From the cell containing the given text, extract its center point as (X, Y) coordinate. 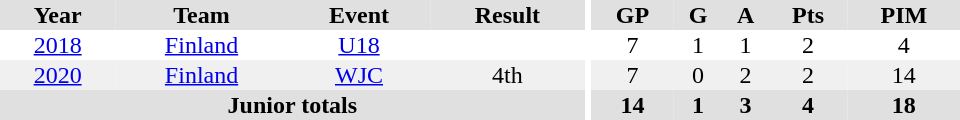
Year (58, 15)
WJC (359, 75)
Junior totals (292, 105)
Pts (808, 15)
18 (904, 105)
2018 (58, 45)
Team (202, 15)
GP (632, 15)
2020 (58, 75)
Result (507, 15)
PIM (904, 15)
4th (507, 75)
A (746, 15)
U18 (359, 45)
G (698, 15)
Event (359, 15)
0 (698, 75)
3 (746, 105)
